Return the [x, y] coordinate for the center point of the cell that contains the specified text.  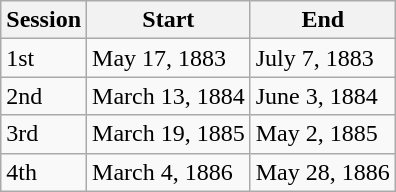
March 19, 1885 [169, 134]
March 13, 1884 [169, 96]
July 7, 1883 [322, 58]
1st [44, 58]
4th [44, 172]
2nd [44, 96]
End [322, 20]
May 28, 1886 [322, 172]
March 4, 1886 [169, 172]
3rd [44, 134]
June 3, 1884 [322, 96]
May 2, 1885 [322, 134]
May 17, 1883 [169, 58]
Session [44, 20]
Start [169, 20]
